From the cell containing the given text, extract its center point as [X, Y] coordinate. 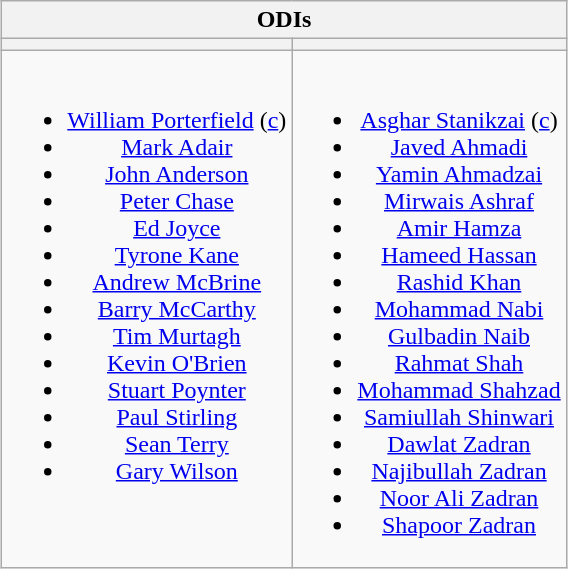
ODIs [284, 20]
